For the text-containing cell, return its midpoint in (X, Y) coordinate format. 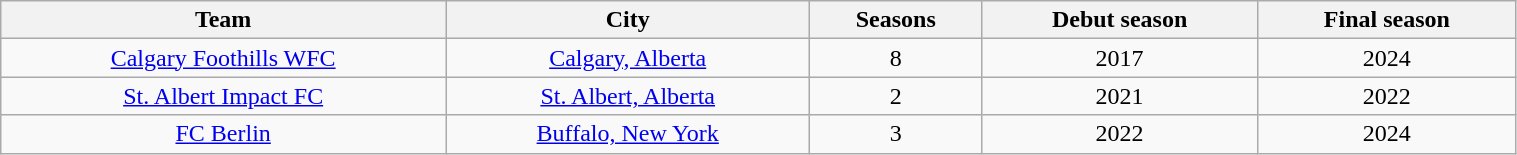
St. Albert, Alberta (628, 96)
Final season (1387, 20)
Calgary, Alberta (628, 58)
2 (896, 96)
Seasons (896, 20)
St. Albert Impact FC (224, 96)
2021 (1120, 96)
3 (896, 134)
Debut season (1120, 20)
Buffalo, New York (628, 134)
FC Berlin (224, 134)
City (628, 20)
Calgary Foothills WFC (224, 58)
Team (224, 20)
8 (896, 58)
2017 (1120, 58)
